Determine the [X, Y] coordinate at the center of the cell enclosing the given text.  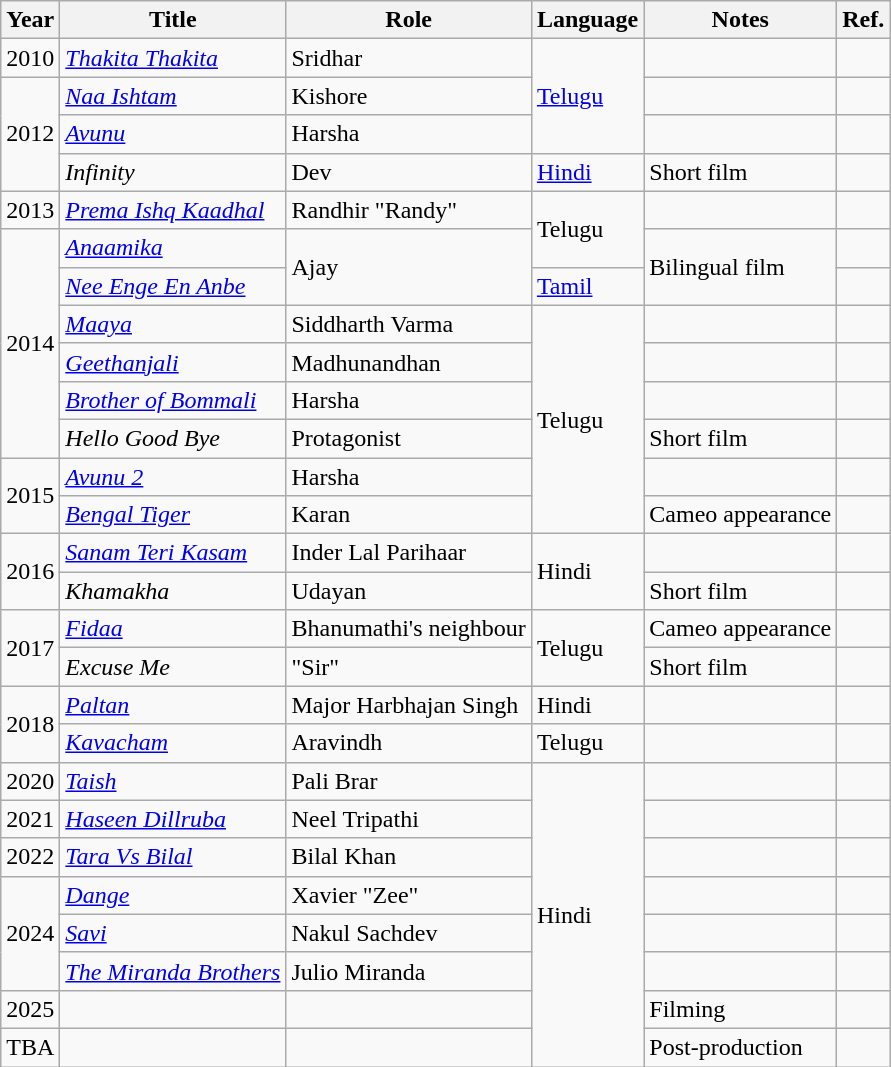
Neel Tripathi [408, 819]
The Miranda Brothers [173, 971]
Protagonist [408, 438]
Madhunandhan [408, 362]
Anaamika [173, 248]
Bilingual film [740, 267]
Kavacham [173, 743]
Karan [408, 515]
Brother of Bommali [173, 400]
2012 [30, 134]
Nakul Sachdev [408, 933]
Tamil [587, 286]
Ref. [864, 20]
2013 [30, 210]
Siddharth Varma [408, 324]
Hello Good Bye [173, 438]
Kishore [408, 96]
2021 [30, 819]
Nee Enge En Anbe [173, 286]
Title [173, 20]
Year [30, 20]
Aravindh [408, 743]
Major Harbhajan Singh [408, 705]
Bengal Tiger [173, 515]
Infinity [173, 172]
Avunu [173, 134]
2020 [30, 781]
2024 [30, 933]
Paltan [173, 705]
Udayan [408, 591]
Randhir "Randy" [408, 210]
2025 [30, 1009]
Role [408, 20]
2016 [30, 572]
Prema Ishq Kaadhal [173, 210]
Language [587, 20]
Khamakha [173, 591]
2018 [30, 724]
Filming [740, 1009]
Bhanumathi's neighbour [408, 629]
Excuse Me [173, 667]
Sanam Teri Kasam [173, 553]
Taish [173, 781]
Xavier "Zee" [408, 895]
2015 [30, 496]
Maaya [173, 324]
Notes [740, 20]
Naa Ishtam [173, 96]
Sridhar [408, 58]
Thakita Thakita [173, 58]
Haseen Dillruba [173, 819]
Julio Miranda [408, 971]
Geethanjali [173, 362]
TBA [30, 1047]
Pali Brar [408, 781]
Ajay [408, 267]
Avunu 2 [173, 477]
2017 [30, 648]
Dev [408, 172]
Fidaa [173, 629]
"Sir" [408, 667]
2022 [30, 857]
Bilal Khan [408, 857]
Dange [173, 895]
Post-production [740, 1047]
Inder Lal Parihaar [408, 553]
Tara Vs Bilal [173, 857]
2014 [30, 343]
Savi [173, 933]
2010 [30, 58]
